From the cell containing the given text, extract its center point as [x, y] coordinate. 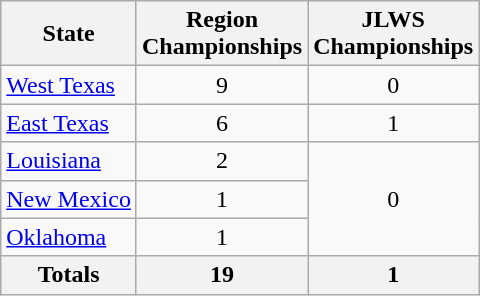
JLWSChampionships [394, 34]
6 [222, 123]
New Mexico [69, 199]
2 [222, 161]
9 [222, 85]
Oklahoma [69, 237]
West Texas [69, 85]
RegionChampionships [222, 34]
Louisiana [69, 161]
19 [222, 275]
State [69, 34]
Totals [69, 275]
East Texas [69, 123]
